Output the [X, Y] coordinate of the center of the cell containing the given text.  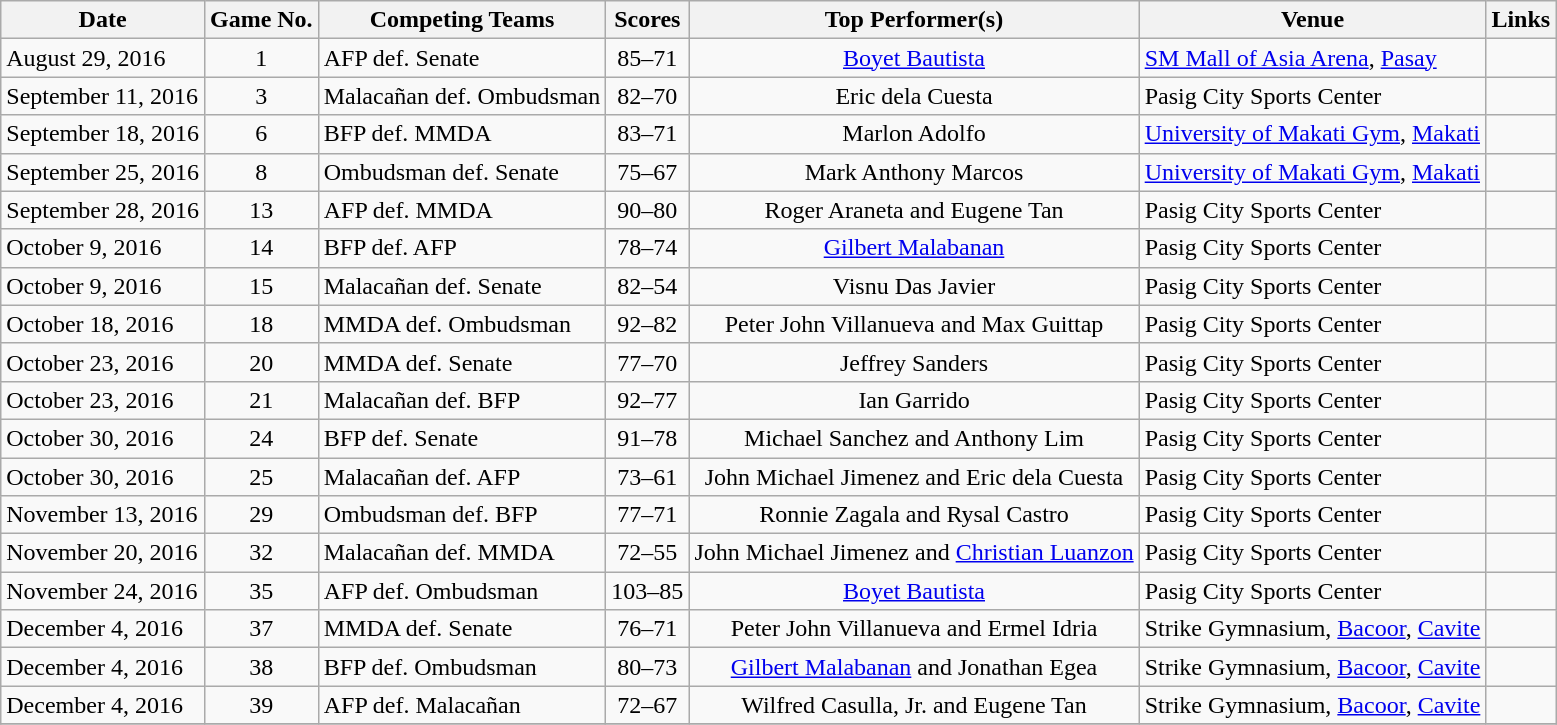
MMDA def. Ombudsman [462, 324]
91–78 [648, 438]
Ian Garrido [914, 400]
Gilbert Malabanan [914, 248]
John Michael Jimenez and Christian Luanzon [914, 553]
Ombudsman def. BFP [462, 515]
Date [103, 20]
Visnu Das Javier [914, 286]
13 [261, 210]
Malacañan def. Senate [462, 286]
Eric dela Cuesta [914, 96]
14 [261, 248]
29 [261, 515]
1 [261, 58]
August 29, 2016 [103, 58]
Roger Araneta and Eugene Tan [914, 210]
Marlon Adolfo [914, 134]
80–73 [648, 667]
76–71 [648, 629]
21 [261, 400]
90–80 [648, 210]
November 24, 2016 [103, 591]
September 28, 2016 [103, 210]
Malacañan def. Ombudsman [462, 96]
Malacañan def. MMDA [462, 553]
SM Mall of Asia Arena, Pasay [1312, 58]
AFP def. Malacañan [462, 705]
BFP def. Senate [462, 438]
92–82 [648, 324]
83–71 [648, 134]
John Michael Jimenez and Eric dela Cuesta [914, 477]
Malacañan def. AFP [462, 477]
Malacañan def. BFP [462, 400]
September 18, 2016 [103, 134]
BFP def. AFP [462, 248]
77–71 [648, 515]
37 [261, 629]
15 [261, 286]
35 [261, 591]
AFP def. MMDA [462, 210]
Mark Anthony Marcos [914, 172]
92–77 [648, 400]
AFP def. Senate [462, 58]
Ombudsman def. Senate [462, 172]
Gilbert Malabanan and Jonathan Egea [914, 667]
75–67 [648, 172]
72–55 [648, 553]
3 [261, 96]
Competing Teams [462, 20]
8 [261, 172]
32 [261, 553]
24 [261, 438]
Peter John Villanueva and Max Guittap [914, 324]
82–70 [648, 96]
18 [261, 324]
6 [261, 134]
Wilfred Casulla, Jr. and Eugene Tan [914, 705]
Peter John Villanueva and Ermel Idria [914, 629]
77–70 [648, 362]
39 [261, 705]
25 [261, 477]
September 11, 2016 [103, 96]
November 13, 2016 [103, 515]
Michael Sanchez and Anthony Lim [914, 438]
BFP def. MMDA [462, 134]
103–85 [648, 591]
Jeffrey Sanders [914, 362]
November 20, 2016 [103, 553]
AFP def. Ombudsman [462, 591]
Ronnie Zagala and Rysal Castro [914, 515]
72–67 [648, 705]
20 [261, 362]
85–71 [648, 58]
Venue [1312, 20]
Game No. [261, 20]
73–61 [648, 477]
September 25, 2016 [103, 172]
38 [261, 667]
BFP def. Ombudsman [462, 667]
82–54 [648, 286]
Scores [648, 20]
Top Performer(s) [914, 20]
Links [1521, 20]
October 18, 2016 [103, 324]
78–74 [648, 248]
